Capture the cell that displays the provided text and extract its [X, Y] central coordinate. 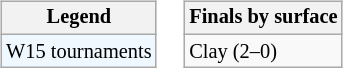
W15 tournaments [78, 51]
Finals by surface [263, 18]
Legend [78, 18]
Clay (2–0) [263, 51]
